Search for the cell housing the specified text and yield its [X, Y] center coordinate. 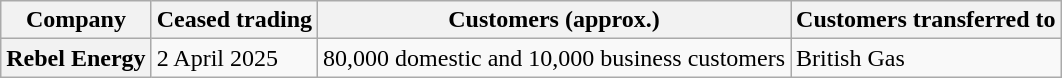
Ceased trading [234, 20]
Rebel Energy [76, 58]
Company [76, 20]
Customers transferred to [926, 20]
80,000 domestic and 10,000 business customers [554, 58]
2 April 2025 [234, 58]
British Gas [926, 58]
Customers (approx.) [554, 20]
